Return the [X, Y] coordinate for the center point of the cell that contains the specified text.  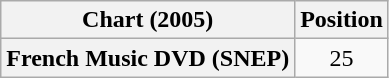
Chart (2005) [148, 20]
French Music DVD (SNEP) [148, 58]
25 [342, 58]
Position [342, 20]
